Scan for the cell matching the given text and deliver its (x, y) coordinate at center. 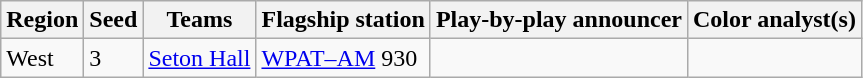
Play-by-play announcer (558, 20)
Seed (114, 20)
Color analyst(s) (774, 20)
Teams (200, 20)
Flagship station (343, 20)
Seton Hall (200, 58)
West (42, 58)
WPAT–AM 930 (343, 58)
Region (42, 20)
3 (114, 58)
